Find where the given text appears and provide that cell's center as [x, y] coordinate. 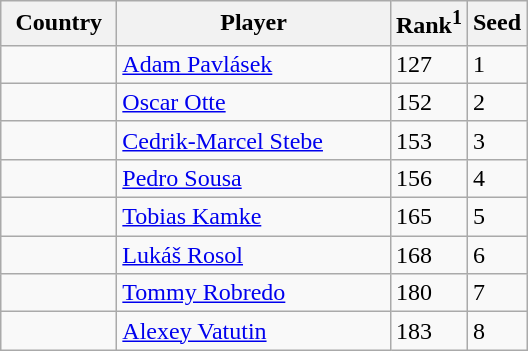
Tommy Robredo [254, 293]
Tobias Kamke [254, 217]
Pedro Sousa [254, 178]
3 [496, 140]
Oscar Otte [254, 102]
153 [428, 140]
5 [496, 217]
165 [428, 217]
156 [428, 178]
Player [254, 24]
127 [428, 64]
152 [428, 102]
6 [496, 255]
168 [428, 255]
Seed [496, 24]
180 [428, 293]
4 [496, 178]
7 [496, 293]
Alexey Vatutin [254, 331]
Lukáš Rosol [254, 255]
8 [496, 331]
2 [496, 102]
183 [428, 331]
Rank1 [428, 24]
1 [496, 64]
Adam Pavlásek [254, 64]
Cedrik-Marcel Stebe [254, 140]
Country [59, 24]
